Pinpoint the cell where the given text exists, returning its (X, Y) midpoint coordinate. 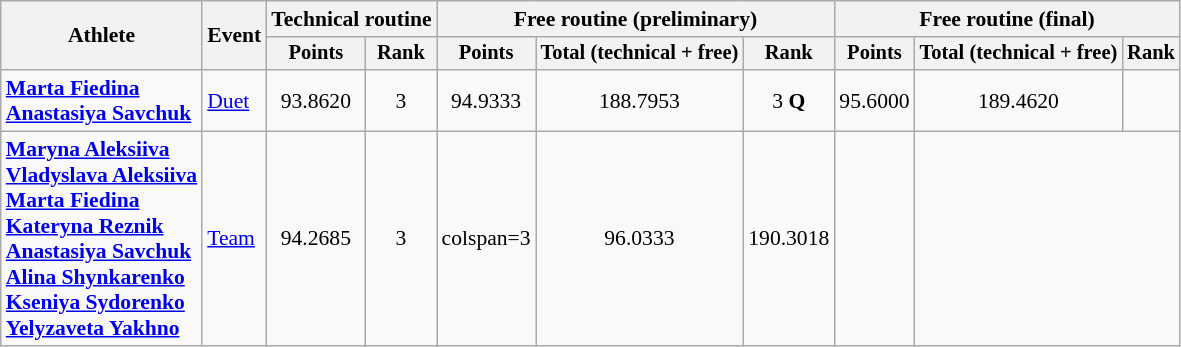
Duet (234, 100)
Athlete (102, 36)
189.4620 (1019, 100)
colspan=3 (486, 239)
Free routine (preliminary) (636, 19)
96.0333 (640, 239)
94.2685 (316, 239)
188.7953 (640, 100)
Team (234, 239)
94.9333 (486, 100)
93.8620 (316, 100)
Maryna AleksiivaVladyslava AleksiivaMarta FiedinaKateryna ReznikAnastasiya SavchukAlina ShynkarenkoKseniya SydorenkoYelyzaveta Yakhno (102, 239)
Technical routine (351, 19)
190.3018 (788, 239)
Event (234, 36)
Marta FiedinaAnastasiya Savchuk (102, 100)
3 Q (788, 100)
Free routine (final) (1007, 19)
95.6000 (874, 100)
